Pinpoint the cell where the given text exists, returning its [x, y] midpoint coordinate. 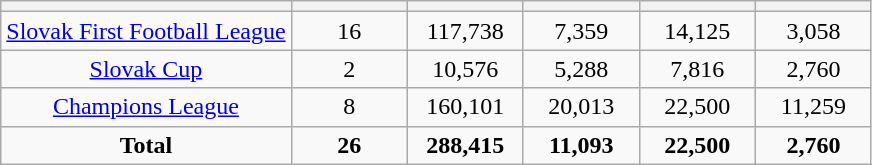
Champions League [146, 107]
Slovak First Football League [146, 31]
5,288 [581, 69]
7,359 [581, 31]
8 [349, 107]
288,415 [465, 145]
26 [349, 145]
3,058 [813, 31]
20,013 [581, 107]
2 [349, 69]
160,101 [465, 107]
117,738 [465, 31]
Total [146, 145]
10,576 [465, 69]
16 [349, 31]
14,125 [697, 31]
11,259 [813, 107]
7,816 [697, 69]
Slovak Cup [146, 69]
11,093 [581, 145]
